Identify which cell holds the provided text, then report its (x, y) central coordinate. 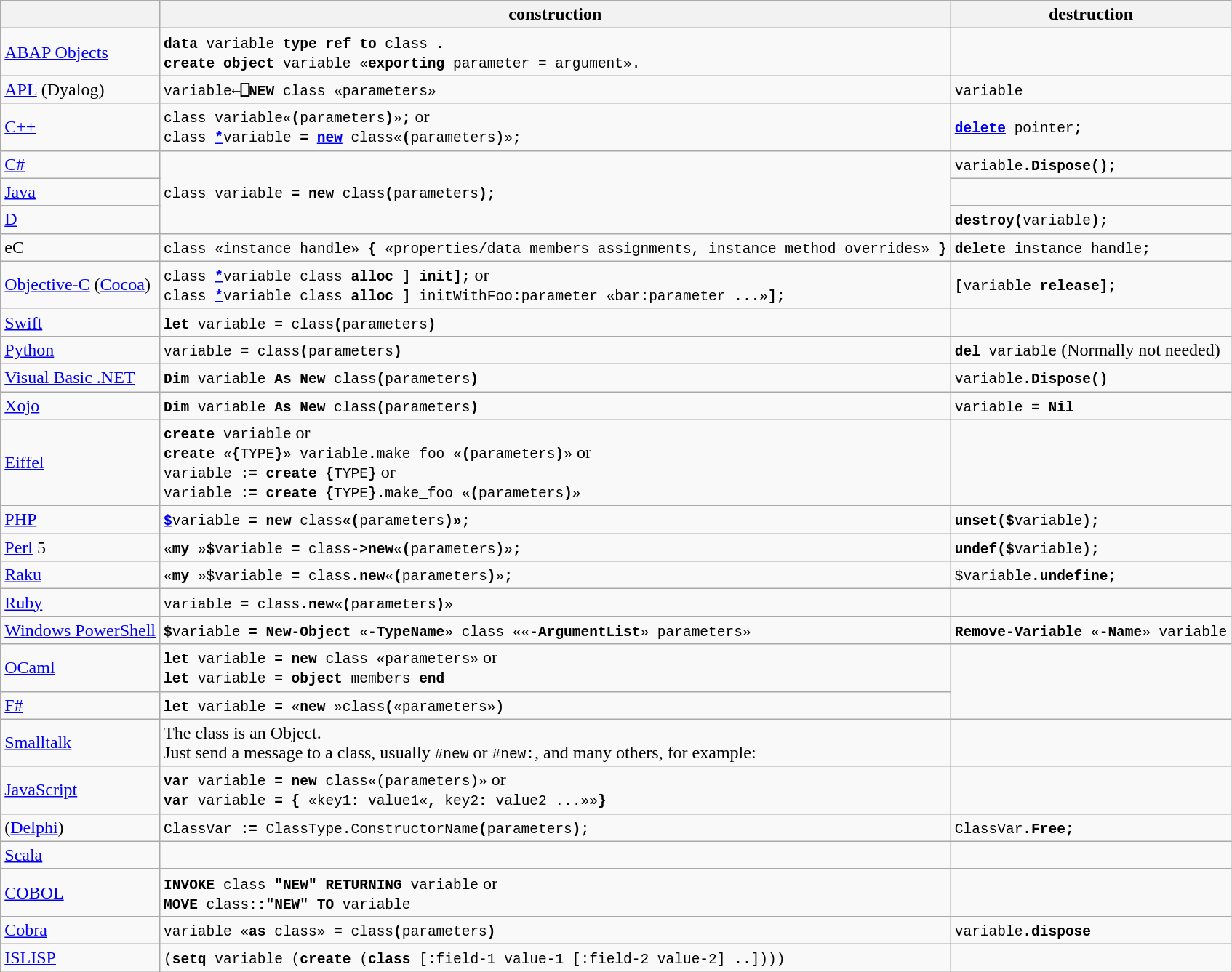
var variable = new class«(parameters)» or var variable = { «key1: value1«, key2: value2 ...»»} (556, 790)
variable «as class» = class(parameters) (556, 930)
destroy(variable); (1091, 220)
INVOKE class "NEW" RETURNING variable orMOVE class::"NEW" TO variable (556, 893)
«my »$variable = class->new«(parameters)»; (556, 547)
let variable = new class «parameters» or let variable = object members end (556, 667)
ClassVar.Free; (1091, 827)
ABAP Objects (80, 52)
Remove-Variable «-Name» variable (1091, 630)
APL (Dyalog) (80, 89)
Cobra (80, 930)
«my »$variable = class.new«(parameters)»; (556, 575)
Visual Basic .NET (80, 377)
data variable type ref to class .create object variable «exporting parameter = argument». (556, 52)
eC (80, 247)
OCaml (80, 667)
Scala (80, 855)
Raku (80, 575)
class variable«(parameters)»; orclass *variable = new class«(parameters)»; (556, 126)
ISLISP (80, 957)
$variable.undefine; (1091, 575)
Swift (80, 322)
Java (80, 192)
Windows PowerShell (80, 630)
[variable release]; (1091, 285)
delete pointer; (1091, 126)
variable = class(parameters) (556, 350)
Ruby (80, 603)
C# (80, 164)
Objective-C (Cocoa) (80, 285)
class variable = new class(parameters); (556, 192)
The class is an Object.Just send a message to a class, usually #new or #new:, and many others, for example: (556, 743)
variable.dispose (1091, 930)
destruction (1091, 15)
create variable orcreate «{TYPE}» variable.make_foo «(parameters)» orvariable := create {TYPE} orvariable := create {TYPE}.make_foo «(parameters)» (556, 462)
let variable = «new »class(«parameters») (556, 705)
unset($variable); (1091, 520)
variable.Dispose() (1091, 377)
delete instance handle; (1091, 247)
ClassVar := ClassType.ConstructorName(parameters); (556, 827)
undef($variable); (1091, 547)
PHP (80, 520)
Python (80, 350)
Xojo (80, 405)
(setq variable (create (class [:field-1 value-1 [:field-2 value-2] ..]))) (556, 957)
variable = class.new«(parameters)» (556, 603)
COBOL (80, 893)
variable (1091, 89)
D (80, 220)
F# (80, 705)
del variable (Normally not needed) (1091, 350)
Perl 5 (80, 547)
variable.Dispose(); (1091, 164)
let variable = class(parameters) (556, 322)
class *variable class alloc ] init]; or class *variable class alloc ] initWithFoo:parameter «bar:parameter ...»]; (556, 285)
class «instance handle» { «properties/data members assignments, instance method overrides» } (556, 247)
construction (556, 15)
$variable = New-Object «-TypeName» class ««-ArgumentList» parameters» (556, 630)
Smalltalk (80, 743)
(Delphi) (80, 827)
variable = Nil (1091, 405)
$variable = new class«(parameters)»; (556, 520)
Eiffel (80, 462)
variable←⎕NEW class «parameters» (556, 89)
C++ (80, 126)
JavaScript (80, 790)
